Locate the cell with the specified text and output its [X, Y] center coordinate. 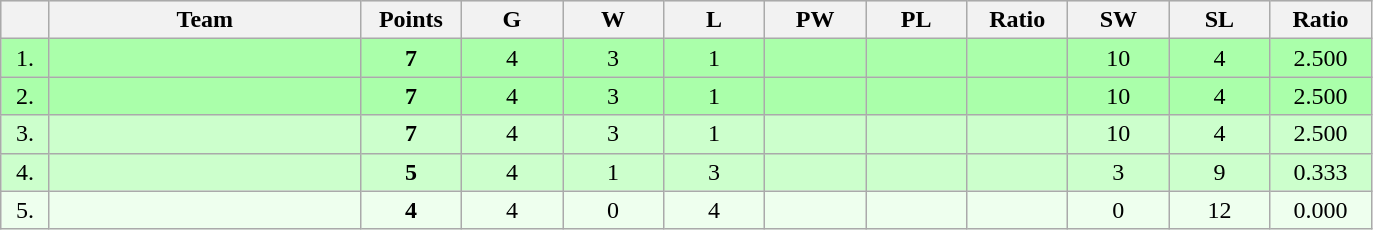
0.000 [1320, 210]
L [714, 20]
5 [410, 172]
12 [1220, 210]
PW [816, 20]
5. [26, 210]
Team [204, 20]
Points [410, 20]
9 [1220, 172]
2. [26, 96]
4. [26, 172]
SL [1220, 20]
W [612, 20]
SW [1118, 20]
1. [26, 58]
3. [26, 134]
0.333 [1320, 172]
PL [916, 20]
G [512, 20]
